Output the (X, Y) coordinate of the center of the cell containing the given text.  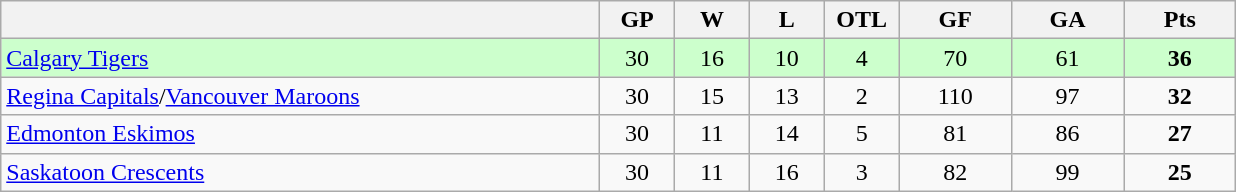
Saskatoon Crescents (300, 172)
Edmonton Eskimos (300, 134)
Pts (1180, 20)
15 (712, 96)
10 (786, 58)
Regina Capitals/Vancouver Maroons (300, 96)
70 (955, 58)
2 (862, 96)
Calgary Tigers (300, 58)
97 (1067, 96)
5 (862, 134)
GP (638, 20)
3 (862, 172)
86 (1067, 134)
36 (1180, 58)
27 (1180, 134)
13 (786, 96)
110 (955, 96)
14 (786, 134)
L (786, 20)
GF (955, 20)
OTL (862, 20)
81 (955, 134)
W (712, 20)
25 (1180, 172)
32 (1180, 96)
99 (1067, 172)
4 (862, 58)
82 (955, 172)
GA (1067, 20)
61 (1067, 58)
